Search for the cell housing the specified text and yield its [X, Y] center coordinate. 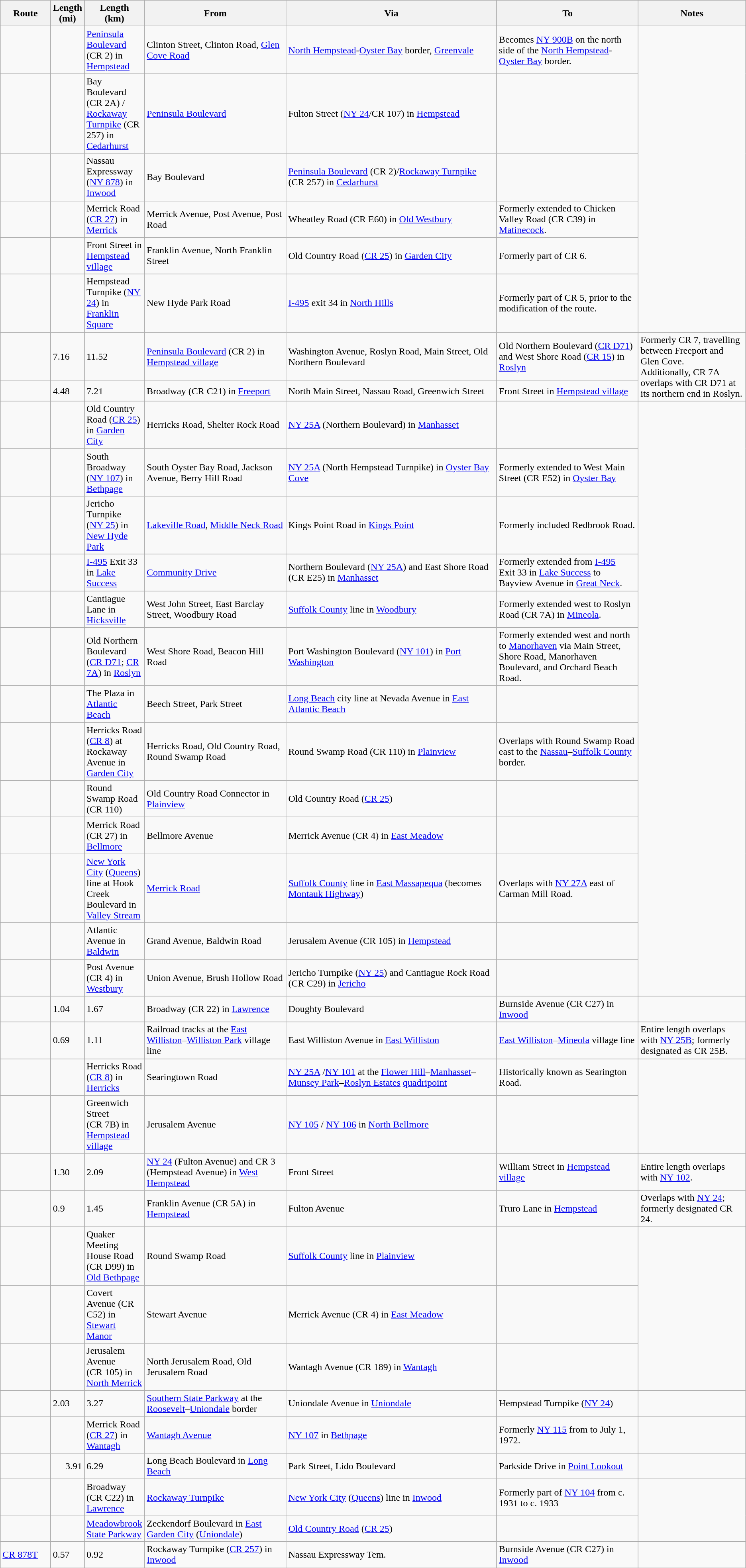
Route [26, 14]
11.52 [115, 356]
Length(mi) [67, 14]
Cantiague Lane in Hicksville [115, 609]
From [215, 14]
Bay Boulevard [215, 177]
Formerly NY 115 from to July 1, 1972. [567, 1435]
NY 107 in Bethpage [391, 1435]
7.21 [115, 391]
Bay Boulevard (CR 2A) / Rockaway Turnpike (CR 257) in Cedarhurst [115, 114]
NY 24 (Fulton Avenue) and CR 3 (Hempstead Avenue) in West Hempstead [215, 1172]
Northern Boulevard (NY 25A) and East Shore Road (CR E25) in Manhasset [391, 572]
2.03 [67, 1404]
Old Northern Boulevard (CR D71; CR 7A) in Roslyn [115, 657]
Formerly part of CR 6. [567, 256]
New York City (Queens) line in Inwood [391, 1498]
The Plaza in Atlantic Beach [115, 704]
Fulton Avenue [391, 1208]
Hempstead Turnpike (NY 24) [567, 1404]
North Main Street, Nassau Road, Greenwich Street [391, 391]
Peninsula Boulevard [215, 114]
Beech Street, Park Street [215, 704]
Formerly part of CR 5, prior to the modification of the route. [567, 303]
East Williston Avenue in East Williston [391, 1040]
Parkside Drive in Point Lookout [567, 1466]
Entire length overlaps with NY 102. [692, 1172]
CR 878T [26, 1555]
Merrick Avenue, Post Avenue, Post Road [215, 219]
Formerly included Redbrook Road. [567, 525]
Formerly extended west and north to Manorhaven via Main Street, Shore Road, Manorhaven Boulevard, and Orchard Beach Road. [567, 657]
Front Street [391, 1172]
Franklin Avenue (CR 5A) in Hempstead [215, 1208]
North Hempstead-Oyster Bay border, Greenvale [391, 50]
Merrick Road (CR 27) in Merrick [115, 219]
Entire length overlaps with NY 25B; formerly designated as CR 25B. [692, 1040]
Bellmore Avenue [215, 836]
Railroad tracks at the East Williston–Williston Park village line [215, 1040]
Notes [692, 14]
Herricks Road, Shelter Rock Road [215, 425]
Jerusalem Avenue (CR 105) in North Merrick [115, 1367]
Merrick Road [215, 888]
West Shore Road, Beacon Hill Road [215, 657]
NY 105 / NY 106 in North Bellmore [391, 1124]
0.9 [67, 1208]
Old Country Road Connector in Plainview [215, 799]
Fulton Street (NY 24/CR 107) in Hempstead [391, 114]
Suffolk County line in Plainview [391, 1256]
Suffolk County line in Woodbury [391, 609]
Searingtown Road [215, 1077]
Formerly part of NY 104 from c. 1931 to c. 1933 [567, 1498]
Atlantic Avenue in Baldwin [115, 941]
Round Swamp Road (CR 110) in Plainview [391, 752]
Covert Avenue (CR C52) in Stewart Manor [115, 1314]
Wantagh Avenue [215, 1435]
Jerusalem Avenue (CR 105) in Hempstead [391, 941]
7.16 [67, 356]
Peninsula Boulevard (CR 2)/Rockaway Turnpike (CR 257) in Cedarhurst [391, 177]
Wheatley Road (CR E60) in Old Westbury [391, 219]
Herricks Road (CR 8) in Herricks [115, 1077]
Grand Avenue, Baldwin Road [215, 941]
Merrick Road (CR 27) in Bellmore [115, 836]
Formerly extended from I-495 Exit 33 in Lake Success to Bayview Avenue in Great Neck. [567, 572]
South Broadway (NY 107) in Bethpage [115, 472]
Broadway (CR C21) in Freeport [215, 391]
Long Beach city line at Nevada Avenue in East Atlantic Beach [391, 704]
Old Northern Boulevard (CR D71) and West Shore Road (CR 15) in Roslyn [567, 356]
Jericho Turnpike (NY 25) in New Hyde Park [115, 525]
1.11 [115, 1040]
Park Street, Lido Boulevard [391, 1466]
Lakeville Road, Middle Neck Road [215, 525]
Community Drive [215, 572]
East Williston–Mineola village line [567, 1040]
I-495 Exit 33 in Lake Success [115, 572]
Formerly extended to Chicken Valley Road (CR C39) in Matinecock. [567, 219]
I-495 exit 34 in North Hills [391, 303]
Stewart Avenue [215, 1314]
Truro Lane in Hempstead [567, 1208]
Formerly extended west to Roslyn Road (CR 7A) in Mineola. [567, 609]
Overlaps with Round Swamp Road east to the Nassau–Suffolk County border. [567, 752]
Round Swamp Road [215, 1256]
Kings Point Road in Kings Point [391, 525]
To [567, 14]
Franklin Avenue, North Franklin Street [215, 256]
Wantagh Avenue (CR 189) in Wantagh [391, 1367]
6.29 [115, 1466]
Zeckendorf Boulevard in East Garden City (Uniondale) [215, 1529]
Round Swamp Road (CR 110) [115, 799]
Becomes NY 900B on the north side of the North Hempstead-Oyster Bay border. [567, 50]
Doughty Boulevard [391, 1009]
South Oyster Bay Road, Jackson Avenue, Berry Hill Road [215, 472]
4.48 [67, 391]
1.04 [67, 1009]
Jericho Turnpike (NY 25) and Cantiague Rock Road (CR C29) in Jericho [391, 978]
Quaker Meeting House Road (CR D99) in Old Bethpage [115, 1256]
Greenwich Street (CR 7B) in Hempstead village [115, 1124]
North Jerusalem Road, Old Jerusalem Road [215, 1367]
Nassau Expressway (NY 878) in Inwood [115, 177]
3.91 [67, 1466]
Rockaway Turnpike (CR 257) in Inwood [215, 1555]
Peninsula Boulevard (CR 2) in Hempstead [115, 50]
New Hyde Park Road [215, 303]
Clinton Street, Clinton Road, Glen Cove Road [215, 50]
Nassau Expressway Tem. [391, 1555]
Historically known as Searington Road. [567, 1077]
1.45 [115, 1208]
Rockaway Turnpike [215, 1498]
Broadway (CR C22) in Lawrence [115, 1498]
Broadway (CR 22) in Lawrence [215, 1009]
New York City (Queens) line at Hook Creek Boulevard in Valley Stream [115, 888]
Herricks Road (CR 8) at Rockaway Avenue in Garden City [115, 752]
0.69 [67, 1040]
Length(km) [115, 14]
Overlaps with NY 27A east of Carman Mill Road. [567, 888]
NY 25A /NY 101 at the Flower Hill–Manhasset–Munsey Park–Roslyn Estates quadripoint [391, 1077]
Peninsula Boulevard (CR 2) in Hempstead village [215, 356]
Washington Avenue, Roslyn Road, Main Street, Old Northern Boulevard [391, 356]
Overlaps with NY 24; formerly designated CR 24. [692, 1208]
1.67 [115, 1009]
Merrick Road (CR 27) in Wantagh [115, 1435]
Via [391, 14]
0.92 [115, 1555]
Port Washington Boulevard (NY 101) in Port Washington [391, 657]
West John Street, East Barclay Street, Woodbury Road [215, 609]
Union Avenue, Brush Hollow Road [215, 978]
Jerusalem Avenue [215, 1124]
Southern State Parkway at the Roosevelt–Uniondale border [215, 1404]
Formerly CR 7, travelling between Freeport and Glen Cove.Additionally, CR 7A overlaps with CR D71 at its northern end in Roslyn. [692, 366]
1.30 [67, 1172]
Long Beach Boulevard in Long Beach [215, 1466]
0.57 [67, 1555]
NY 25A (North Hempstead Turnpike) in Oyster Bay Cove [391, 472]
Suffolk County line in East Massapequa (becomes Montauk Highway) [391, 888]
2.09 [115, 1172]
Herricks Road, Old Country Road, Round Swamp Road [215, 752]
William Street in Hempstead village [567, 1172]
Meadowbrook State Parkway [115, 1529]
Hempstead Turnpike (NY 24) in Franklin Square [115, 303]
Uniondale Avenue in Uniondale [391, 1404]
Formerly extended to West Main Street (CR E52) in Oyster Bay [567, 472]
Post Avenue (CR 4) in Westbury [115, 978]
NY 25A (Northern Boulevard) in Manhasset [391, 425]
3.27 [115, 1404]
